Extract the [X, Y] coordinate from the center of the cell holding the provided text.  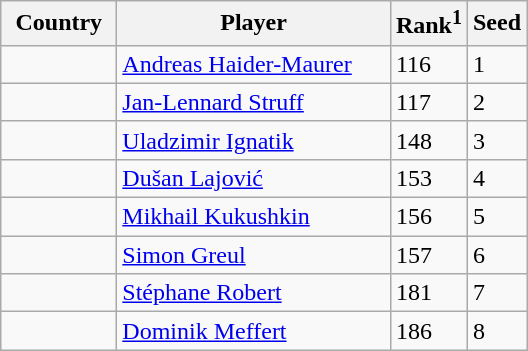
8 [496, 331]
156 [428, 217]
116 [428, 64]
186 [428, 331]
Uladzimir Ignatik [254, 140]
6 [496, 255]
157 [428, 255]
3 [496, 140]
Country [59, 24]
Mikhail Kukushkin [254, 217]
117 [428, 102]
153 [428, 178]
Andreas Haider-Maurer [254, 64]
1 [496, 64]
Rank1 [428, 24]
Dominik Meffert [254, 331]
Stéphane Robert [254, 293]
Simon Greul [254, 255]
5 [496, 217]
148 [428, 140]
Jan-Lennard Struff [254, 102]
7 [496, 293]
4 [496, 178]
Seed [496, 24]
2 [496, 102]
Player [254, 24]
181 [428, 293]
Dušan Lajović [254, 178]
